Extract the [x, y] coordinate from the center of the cell holding the provided text.  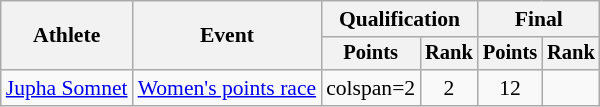
12 [510, 88]
Final [539, 19]
colspan=2 [370, 88]
Qualification [400, 19]
Women's points race [228, 88]
2 [449, 88]
Event [228, 36]
Jupha Somnet [67, 88]
Athlete [67, 36]
